Search for the cell housing the specified text and yield its (X, Y) center coordinate. 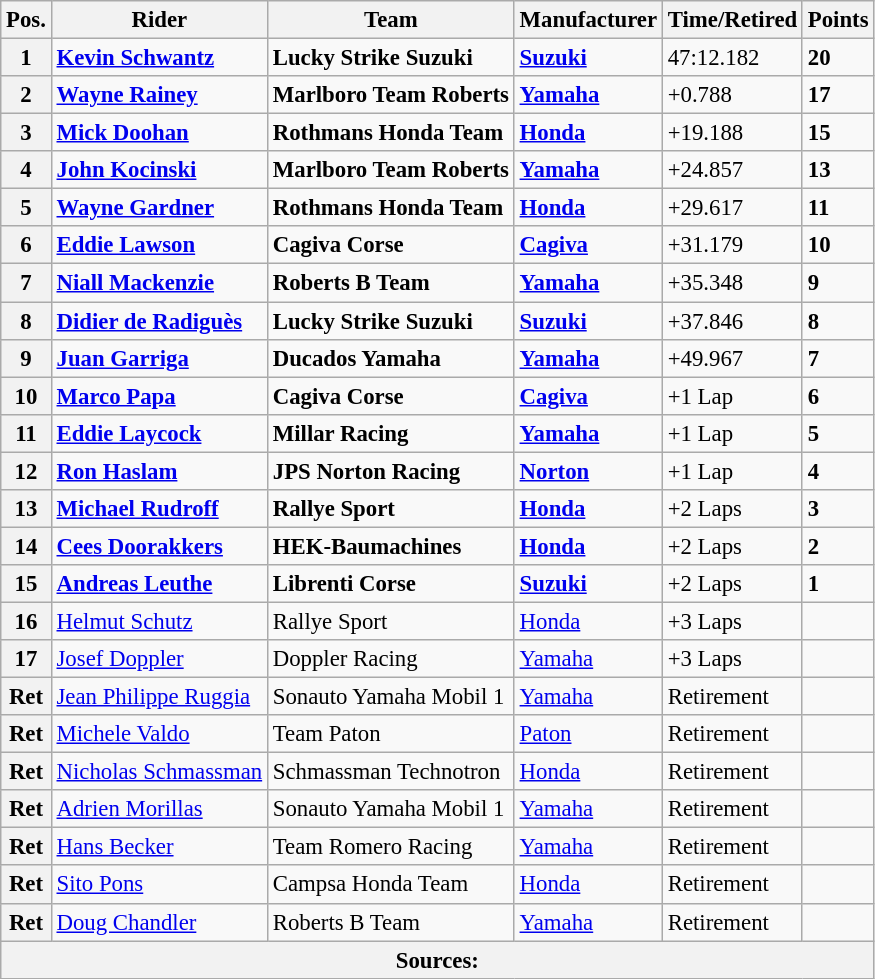
HEK-Baumachines (390, 546)
+19.188 (732, 133)
Juan Garriga (159, 358)
Norton (588, 471)
Nicholas Schmassman (159, 772)
JPS Norton Racing (390, 471)
Helmut Schutz (159, 621)
Campsa Honda Team (390, 885)
Jean Philippe Ruggia (159, 697)
Marco Papa (159, 396)
Pos. (26, 20)
Paton (588, 734)
12 (26, 471)
Team Paton (390, 734)
Doppler Racing (390, 659)
Points (838, 20)
Michael Rudroff (159, 509)
+24.857 (732, 170)
Niall Mackenzie (159, 283)
20 (838, 58)
Eddie Laycock (159, 433)
Doug Chandler (159, 922)
John Kocinski (159, 170)
Didier de Radiguès (159, 321)
Kevin Schwantz (159, 58)
Ducados Yamaha (390, 358)
Michele Valdo (159, 734)
Rider (159, 20)
+49.967 (732, 358)
Team Romero Racing (390, 847)
Hans Becker (159, 847)
Eddie Lawson (159, 245)
+0.788 (732, 95)
Wayne Rainey (159, 95)
16 (26, 621)
Ron Haslam (159, 471)
+31.179 (732, 245)
+37.846 (732, 321)
Mick Doohan (159, 133)
Manufacturer (588, 20)
Sources: (438, 960)
Wayne Gardner (159, 208)
Cees Doorakkers (159, 546)
Team (390, 20)
Millar Racing (390, 433)
+35.348 (732, 283)
Sito Pons (159, 885)
Schmassman Technotron (390, 772)
Andreas Leuthe (159, 584)
Time/Retired (732, 20)
14 (26, 546)
+29.617 (732, 208)
Librenti Corse (390, 584)
47:12.182 (732, 58)
Josef Doppler (159, 659)
Adrien Morillas (159, 809)
